Capture the cell that displays the provided text and extract its (X, Y) central coordinate. 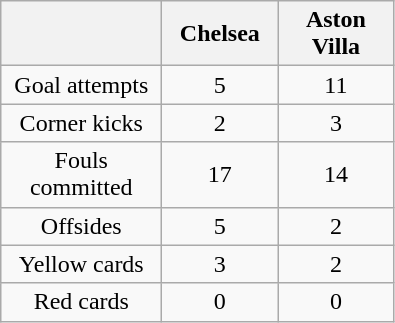
Yellow cards (82, 264)
Red cards (82, 302)
Offsides (82, 226)
Goal attempts (82, 85)
17 (220, 174)
14 (336, 174)
Fouls committed (82, 174)
Aston Villa (336, 34)
Corner kicks (82, 123)
11 (336, 85)
Chelsea (220, 34)
